Return (X, Y) of the center of cell containing provided text 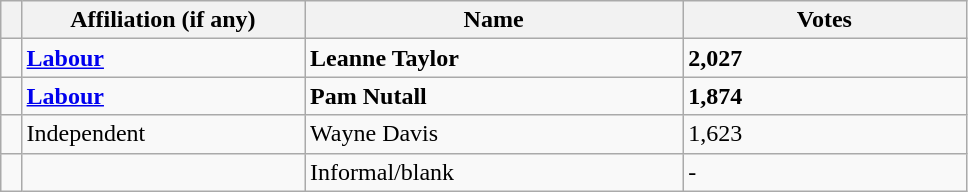
Votes (825, 20)
- (825, 172)
Leanne Taylor (494, 58)
2,027 (825, 58)
1,623 (825, 134)
Name (494, 20)
1,874 (825, 96)
Pam Nutall (494, 96)
Affiliation (if any) (163, 20)
Wayne Davis (494, 134)
Independent (163, 134)
Informal/blank (494, 172)
